For the text-containing cell, return its midpoint in [X, Y] coordinate format. 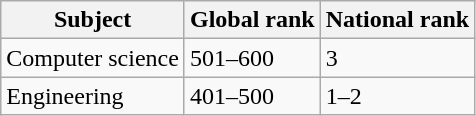
Subject [93, 20]
1–2 [397, 96]
501–600 [252, 58]
National rank [397, 20]
401–500 [252, 96]
Engineering [93, 96]
Global rank [252, 20]
3 [397, 58]
Computer science [93, 58]
